Locate the cell with the specified text and output its (X, Y) center coordinate. 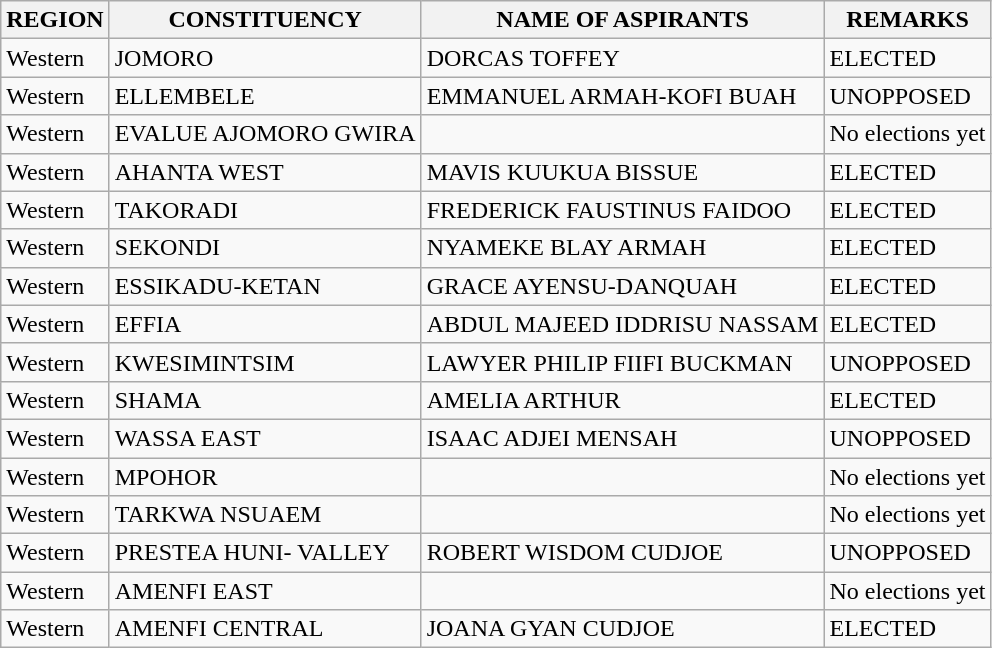
MAVIS KUUKUA BISSUE (622, 172)
SHAMA (265, 400)
SEKONDI (265, 248)
EMMANUEL ARMAH-KOFI BUAH (622, 96)
MPOHOR (265, 477)
AMENFI EAST (265, 591)
TARKWA NSUAEM (265, 515)
AMELIA ARTHUR (622, 400)
GRACE AYENSU-DANQUAH (622, 286)
JOANA GYAN CUDJOE (622, 629)
AMENFI CENTRAL (265, 629)
ABDUL MAJEED IDDRISU NASSAM (622, 324)
CONSTITUENCY (265, 20)
KWESIMINTSIM (265, 362)
TAKORADI (265, 210)
ROBERT WISDOM CUDJOE (622, 553)
NYAMEKE BLAY ARMAH (622, 248)
EVALUE AJOMORO GWIRA (265, 134)
FREDERICK FAUSTINUS FAIDOO (622, 210)
REGION (55, 20)
ISAAC ADJEI MENSAH (622, 438)
AHANTA WEST (265, 172)
EFFIA (265, 324)
REMARKS (908, 20)
WASSA EAST (265, 438)
JOMORO (265, 58)
DORCAS TOFFEY (622, 58)
PRESTEA HUNI- VALLEY (265, 553)
LAWYER PHILIP FIIFI BUCKMAN (622, 362)
ELLEMBELE (265, 96)
NAME OF ASPIRANTS (622, 20)
ESSIKADU-KETAN (265, 286)
